Return [x, y] of the center of cell containing provided text 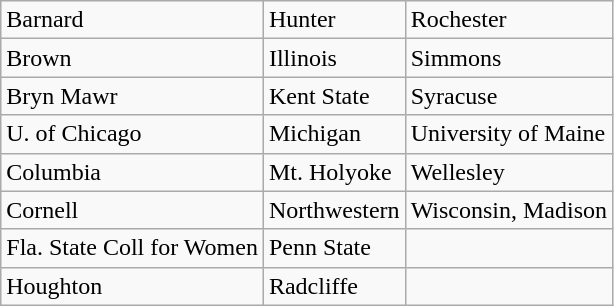
Cornell [132, 210]
Rochester [508, 20]
Brown [132, 58]
Michigan [334, 134]
Illinois [334, 58]
Houghton [132, 286]
Columbia [132, 172]
Simmons [508, 58]
Wellesley [508, 172]
Wisconsin, Madison [508, 210]
Kent State [334, 96]
Syracuse [508, 96]
Barnard [132, 20]
Penn State [334, 248]
University of Maine [508, 134]
Hunter [334, 20]
Mt. Holyoke [334, 172]
Bryn Mawr [132, 96]
Northwestern [334, 210]
Radcliffe [334, 286]
Fla. State Coll for Women [132, 248]
U. of Chicago [132, 134]
